Locate the cell with the specified text and output its (X, Y) center coordinate. 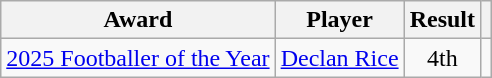
4th (442, 58)
Player (340, 20)
Declan Rice (340, 58)
Result (442, 20)
Award (138, 20)
2025 Footballer of the Year (138, 58)
